Return (X, Y) of the center of cell containing provided text 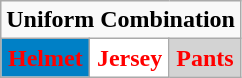
Helmet (46, 58)
Uniform Combination (121, 20)
Jersey (130, 58)
Pants (204, 58)
